Determine the [x, y] coordinate at the center of the cell enclosing the given text.  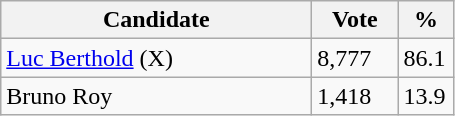
1,418 [355, 96]
86.1 [426, 58]
13.9 [426, 96]
8,777 [355, 58]
Luc Berthold (X) [156, 58]
Vote [355, 20]
Bruno Roy [156, 96]
Candidate [156, 20]
% [426, 20]
